Detect which cell encompasses the target text, then output its (x, y) center coordinate. 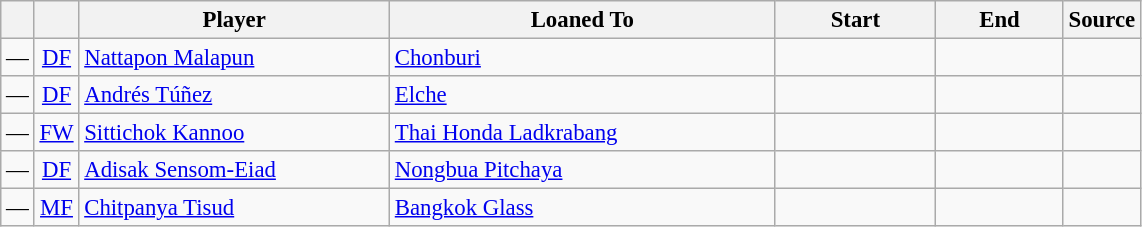
Chitpanya Tisud (234, 208)
Adisak Sensom-Eiad (234, 170)
FW (56, 133)
Sittichok Kannoo (234, 133)
Elche (582, 95)
Bangkok Glass (582, 208)
Nongbua Pitchaya (582, 170)
Loaned To (582, 20)
Andrés Túñez (234, 95)
Player (234, 20)
MF (56, 208)
Nattapon Malapun (234, 58)
Source (1102, 20)
End (1000, 20)
Chonburi (582, 58)
Thai Honda Ladkrabang (582, 133)
Start (856, 20)
